Identify which cell holds the provided text, then report its [X, Y] central coordinate. 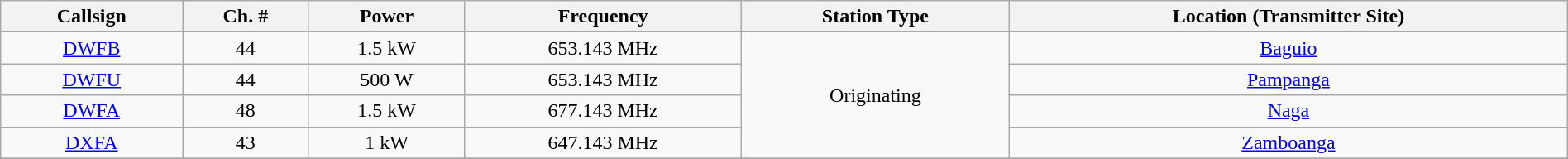
Naga [1288, 111]
Pampanga [1288, 79]
DWFU [92, 79]
677.143 MHz [603, 111]
Power [387, 17]
Station Type [875, 17]
43 [246, 142]
Location (Transmitter Site) [1288, 17]
DXFA [92, 142]
48 [246, 111]
Callsign [92, 17]
Baguio [1288, 48]
DWFB [92, 48]
647.143 MHz [603, 142]
500 W [387, 79]
Originating [875, 95]
Ch. # [246, 17]
1 kW [387, 142]
Frequency [603, 17]
Zamboanga [1288, 142]
DWFA [92, 111]
